Identify which cell holds the provided text, then report its (X, Y) central coordinate. 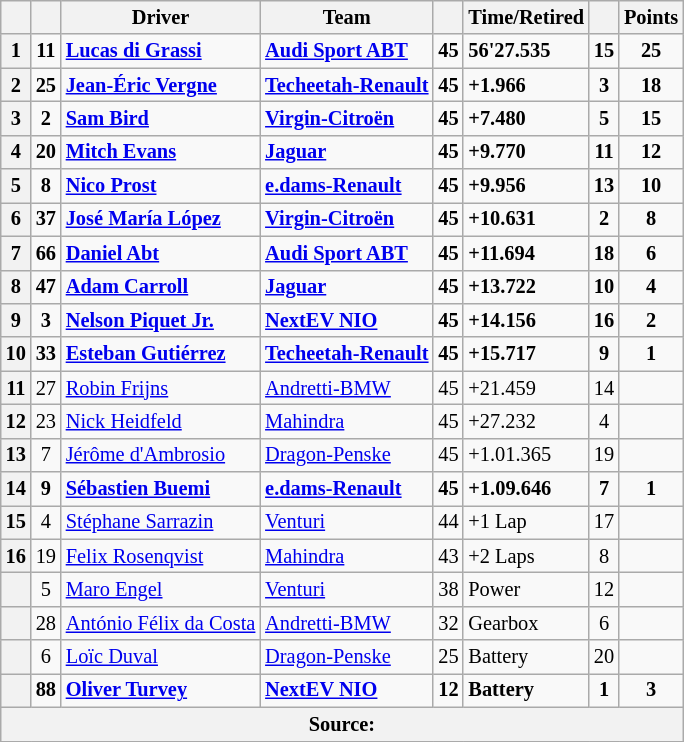
44 (448, 522)
27 (46, 388)
Driver (160, 17)
Nick Heidfeld (160, 421)
Loïc Duval (160, 657)
+9.770 (526, 152)
+10.631 (526, 219)
+1.966 (526, 85)
37 (46, 219)
47 (46, 287)
José María López (160, 219)
32 (448, 623)
Points (651, 17)
+13.722 (526, 287)
43 (448, 556)
+21.459 (526, 388)
+11.694 (526, 253)
66 (46, 253)
António Félix da Costa (160, 623)
Nelson Piquet Jr. (160, 320)
Robin Frijns (160, 388)
88 (46, 690)
Stéphane Sarrazin (160, 522)
Sébastien Buemi (160, 489)
+14.156 (526, 320)
Adam Carroll (160, 287)
Felix Rosenqvist (160, 556)
Lucas di Grassi (160, 51)
Time/Retired (526, 17)
+2 Laps (526, 556)
+1.01.365 (526, 455)
Jérôme d'Ambrosio (160, 455)
+27.232 (526, 421)
33 (46, 354)
Esteban Gutiérrez (160, 354)
+7.480 (526, 118)
23 (46, 421)
Team (346, 17)
Sam Bird (160, 118)
Power (526, 589)
Jean-Éric Vergne (160, 85)
17 (604, 522)
56'27.535 (526, 51)
28 (46, 623)
Maro Engel (160, 589)
Gearbox (526, 623)
38 (448, 589)
Mitch Evans (160, 152)
+1.09.646 (526, 489)
Nico Prost (160, 186)
+15.717 (526, 354)
Source: (342, 724)
+1 Lap (526, 522)
Daniel Abt (160, 253)
+9.956 (526, 186)
Oliver Turvey (160, 690)
